Return the (X, Y) coordinate for the center point of the cell that contains the specified text.  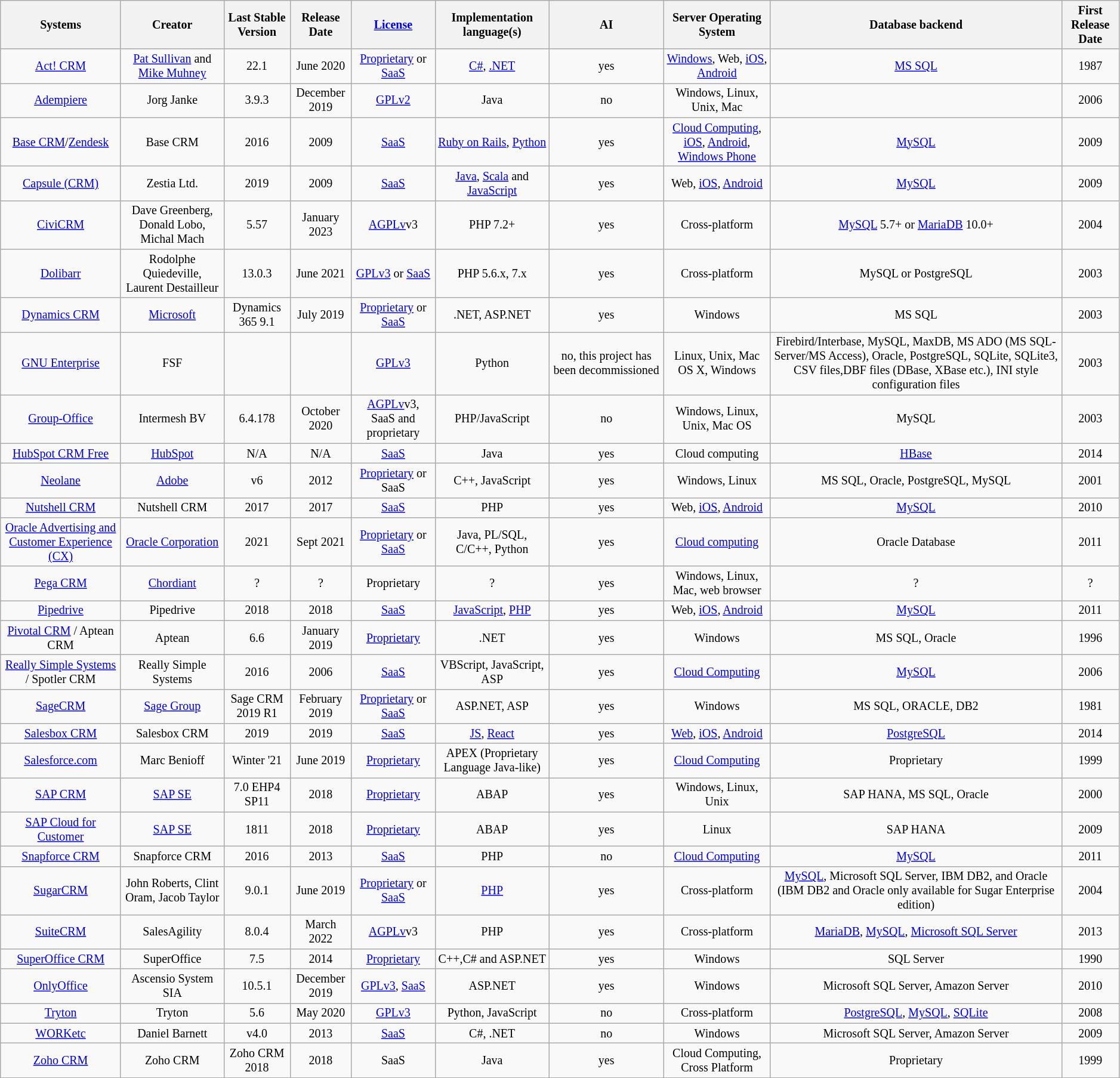
JavaScript, PHP (492, 611)
Linux (717, 829)
SuperOffice (172, 959)
Ascensio System SIA (172, 987)
2021 (257, 542)
Sage Group (172, 706)
2008 (1090, 1013)
Pat Sullivan and Mike Muhney (172, 67)
FSF (172, 364)
HubSpot CRM Free (61, 453)
MySQL or PostgreSQL (916, 273)
v6 (257, 481)
PHP 5.6.x, 7.x (492, 273)
1987 (1090, 67)
February 2019 (321, 706)
Java, PL/SQL, C/C++, Python (492, 542)
Neolane (61, 481)
Oracle Database (916, 542)
Oracle Corporation (172, 542)
VBScript, JavaScript, ASP (492, 672)
7.5 (257, 959)
Capsule (CRM) (61, 184)
PHP/JavaScript (492, 419)
2012 (321, 481)
C++,C# and ASP.NET (492, 959)
Last Stable Version (257, 25)
Python (492, 364)
Windows, Web, iOS, Android (717, 67)
.NET, ASP.NET (492, 315)
Windows, Linux, Unix (717, 795)
Creator (172, 25)
C++, JavaScript (492, 481)
PostgreSQL, MySQL, SQLite (916, 1013)
License (394, 25)
v4.0 (257, 1033)
Release Date (321, 25)
Cloud Computing, Cross Platform (717, 1061)
SageCRM (61, 706)
PostgreSQL (916, 734)
ASP.NET, ASP (492, 706)
Dynamics CRM (61, 315)
Server Operating System (717, 25)
Ruby on Rails, Python (492, 142)
MySQL, Microsoft SQL Server, IBM DB2, and Oracle (IBM DB2 and Oracle only available for Sugar Enterprise edition) (916, 890)
Dolibarr (61, 273)
5.57 (257, 224)
GNU Enterprise (61, 364)
Windows, Linux, Unix, Mac (717, 100)
GPLv2 (394, 100)
Marc Benioff (172, 760)
GPLv3 or SaaS (394, 273)
APEX (Proprietary Language Java-like) (492, 760)
1981 (1090, 706)
JS, React (492, 734)
June 2020 (321, 67)
Rodolphe Quiedeville, Laurent Destailleur (172, 273)
Chordiant (172, 583)
Zestia Ltd. (172, 184)
October 2020 (321, 419)
8.0.4 (257, 932)
Cloud Computing, iOS, Android, Windows Phone (717, 142)
Windows, Linux, Unix, Mac OS (717, 419)
Windows, Linux (717, 481)
6.6 (257, 638)
13.0.3 (257, 273)
ASP.NET (492, 987)
22.1 (257, 67)
9.0.1 (257, 890)
no, this project has been decommissioned (606, 364)
July 2019 (321, 315)
Jorg Janke (172, 100)
MySQL 5.7+ or MariaDB 10.0+ (916, 224)
AGPLvv3, SaaS and proprietary (394, 419)
First Release Date (1090, 25)
Base CRM (172, 142)
OnlyOffice (61, 987)
SAP HANA, MS SQL, Oracle (916, 795)
AI (606, 25)
HBase (916, 453)
Python, JavaScript (492, 1013)
GPLv3, SaaS (394, 987)
Linux, Unix, Mac OS X, Windows (717, 364)
Database backend (916, 25)
Winter '21 (257, 760)
Zoho CRM 2018 (257, 1061)
SuperOffice CRM (61, 959)
5.6 (257, 1013)
HubSpot (172, 453)
SuiteCRM (61, 932)
Adempiere (61, 100)
PHP 7.2+ (492, 224)
Sept 2021 (321, 542)
Java, Scala and JavaScript (492, 184)
2000 (1090, 795)
June 2021 (321, 273)
John Roberts, Clint Oram, Jacob Taylor (172, 890)
1996 (1090, 638)
MS SQL, ORACLE, DB2 (916, 706)
1990 (1090, 959)
10.5.1 (257, 987)
Adobe (172, 481)
Microsoft (172, 315)
January 2019 (321, 638)
CiviCRM (61, 224)
Dynamics 365 9.1 (257, 315)
Systems (61, 25)
2001 (1090, 481)
March 2022 (321, 932)
MariaDB, MySQL, Microsoft SQL Server (916, 932)
MS SQL, Oracle, PostgreSQL, MySQL (916, 481)
Aptean (172, 638)
1811 (257, 829)
May 2020 (321, 1013)
Dave Greenberg, Donald Lobo, Michal Mach (172, 224)
Intermesh BV (172, 419)
Pivotal CRM / Aptean CRM (61, 638)
.NET (492, 638)
Really Simple Systems (172, 672)
7.0 EHP4 SP11 (257, 795)
WORKetc (61, 1033)
Sage CRM 2019 R1 (257, 706)
SAP HANA (916, 829)
Group-Office (61, 419)
SugarCRM (61, 890)
Pega CRM (61, 583)
Oracle Advertising and Customer Experience (CX) (61, 542)
SAP CRM (61, 795)
3.9.3 (257, 100)
SalesAgility (172, 932)
Windows, Linux, Mac, web browser (717, 583)
SAP Cloud for Customer (61, 829)
January 2023 (321, 224)
Daniel Barnett (172, 1033)
Act! CRM (61, 67)
Implementation language(s) (492, 25)
MS SQL, Oracle (916, 638)
Base CRM/Zendesk (61, 142)
6.4.178 (257, 419)
SQL Server (916, 959)
Salesforce.com (61, 760)
Really Simple Systems / Spotler CRM (61, 672)
